Scan for the cell matching the given text and deliver its [x, y] coordinate at center. 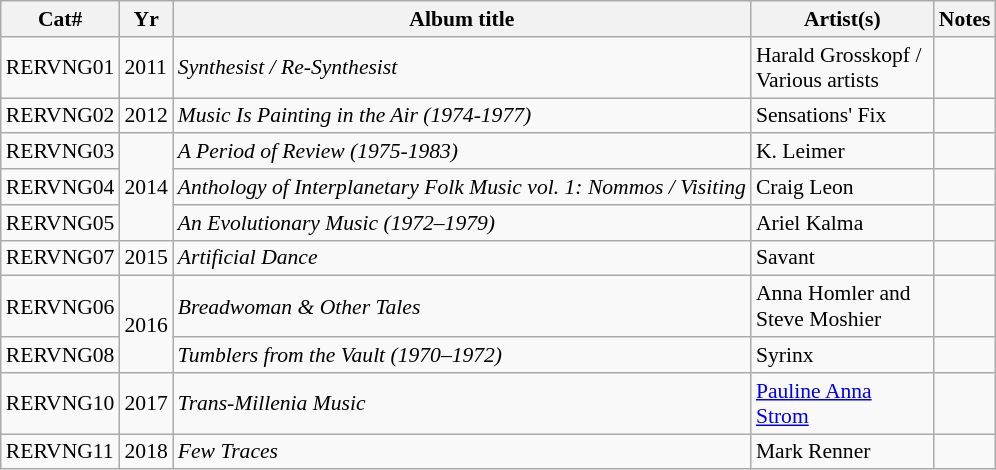
Craig Leon [842, 187]
2015 [146, 258]
2016 [146, 324]
Breadwoman & Other Tales [462, 306]
Harald Grosskopf / Various artists [842, 68]
Sensations' Fix [842, 116]
RERVNG07 [60, 258]
Savant [842, 258]
RERVNG03 [60, 152]
Music Is Painting in the Air (1974-1977) [462, 116]
RERVNG11 [60, 452]
Yr [146, 19]
RERVNG10 [60, 404]
Pauline Anna Strom [842, 404]
2012 [146, 116]
RERVNG04 [60, 187]
2018 [146, 452]
Artist(s) [842, 19]
2011 [146, 68]
Mark Renner [842, 452]
2014 [146, 188]
RERVNG05 [60, 223]
Syrinx [842, 355]
Album title [462, 19]
Anna Homler and Steve Moshier [842, 306]
RERVNG06 [60, 306]
2017 [146, 404]
Synthesist / Re-Synthesist [462, 68]
RERVNG01 [60, 68]
Tumblers from the Vault (1970–1972) [462, 355]
Trans-Millenia Music [462, 404]
Artificial Dance [462, 258]
Anthology of Interplanetary Folk Music vol. 1: Nommos / Visiting [462, 187]
K. Leimer [842, 152]
Few Traces [462, 452]
An Evolutionary Music (1972–1979) [462, 223]
Cat# [60, 19]
RERVNG08 [60, 355]
Ariel Kalma [842, 223]
RERVNG02 [60, 116]
A Period of Review (1975-1983) [462, 152]
Notes [965, 19]
